Extract the (x, y) coordinate from the center of the cell holding the provided text.  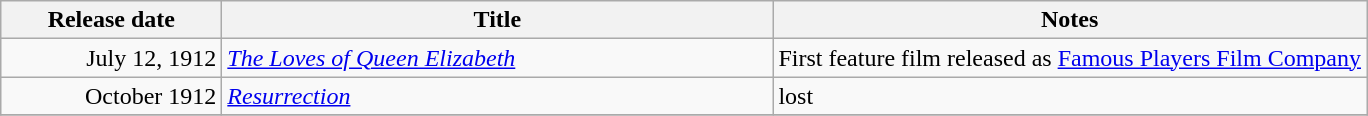
First feature film released as Famous Players Film Company (1070, 58)
lost (1070, 96)
Notes (1070, 20)
The Loves of Queen Elizabeth (498, 58)
October 1912 (112, 96)
Release date (112, 20)
Title (498, 20)
Resurrection (498, 96)
July 12, 1912 (112, 58)
